Extract the [x, y] coordinate from the center of the cell holding the provided text.  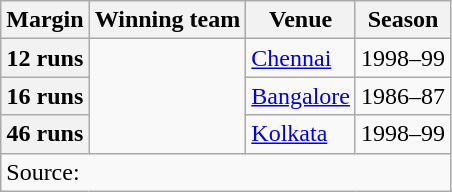
Venue [301, 20]
12 runs [45, 58]
1986–87 [402, 96]
Bangalore [301, 96]
Chennai [301, 58]
46 runs [45, 134]
Source: [226, 172]
Kolkata [301, 134]
Margin [45, 20]
Season [402, 20]
16 runs [45, 96]
Winning team [168, 20]
